Determine the [X, Y] coordinate at the center of the cell enclosing the given text.  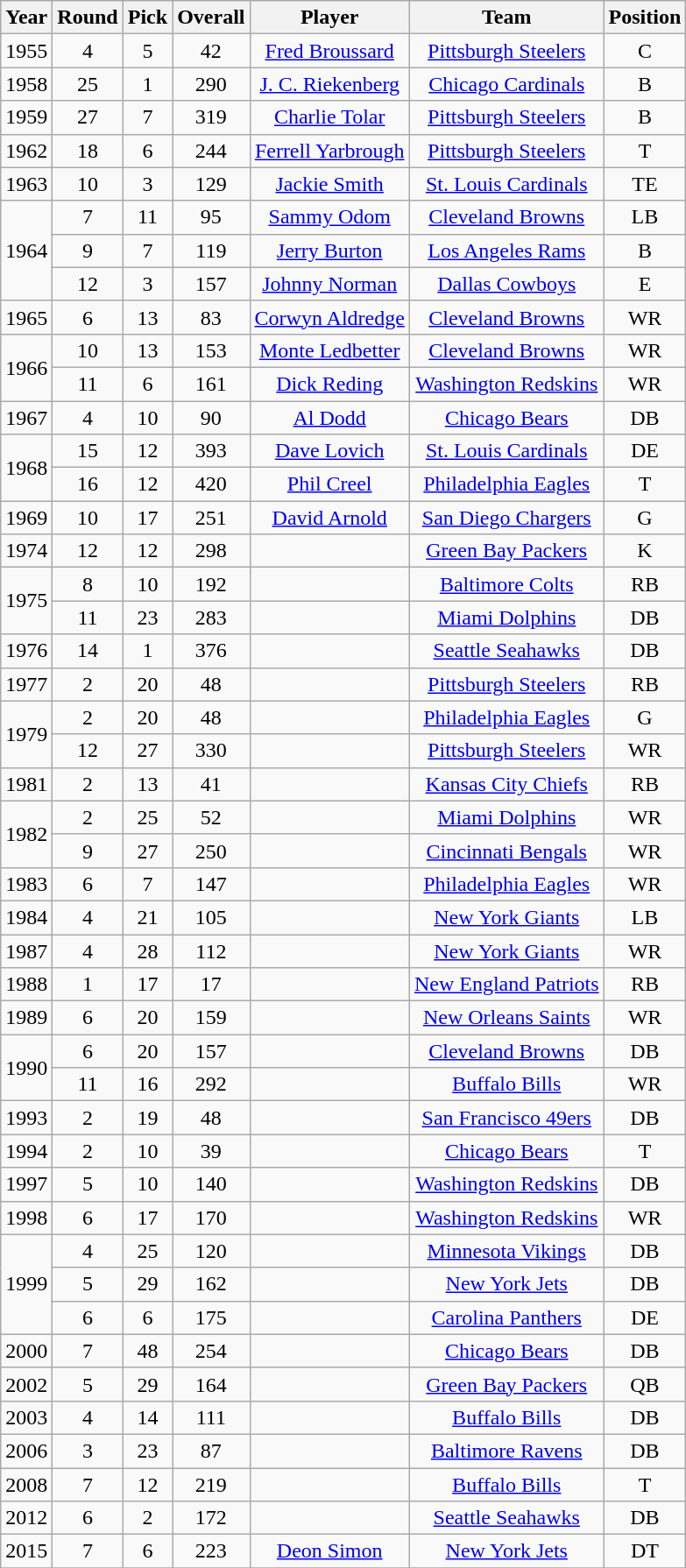
83 [211, 317]
1977 [26, 684]
Carolina Panthers [506, 1317]
153 [211, 350]
Dick Reding [329, 384]
New England Patriots [506, 985]
140 [211, 1184]
2012 [26, 1518]
J. C. Riekenberg [329, 84]
1958 [26, 84]
Minnesota Vikings [506, 1251]
1983 [26, 884]
1997 [26, 1184]
90 [211, 418]
290 [211, 84]
8 [88, 584]
1964 [26, 251]
Position [645, 18]
Dallas Cowboys [506, 284]
Ferrell Yarbrough [329, 151]
219 [211, 1485]
159 [211, 1018]
Year [26, 18]
2000 [26, 1351]
Corwyn Aldredge [329, 317]
170 [211, 1218]
1994 [26, 1151]
Round [88, 18]
1988 [26, 985]
172 [211, 1518]
Al Dodd [329, 418]
319 [211, 117]
250 [211, 851]
1968 [26, 468]
1959 [26, 117]
147 [211, 884]
1993 [26, 1118]
Cincinnati Bengals [506, 851]
244 [211, 151]
105 [211, 917]
292 [211, 1084]
Team [506, 18]
DT [645, 1551]
Baltimore Ravens [506, 1451]
15 [88, 451]
2008 [26, 1485]
Los Angeles Rams [506, 251]
1976 [26, 651]
175 [211, 1317]
New Orleans Saints [506, 1018]
Charlie Tolar [329, 117]
2003 [26, 1417]
1979 [26, 734]
18 [88, 151]
192 [211, 584]
1974 [26, 551]
1966 [26, 367]
1990 [26, 1068]
1989 [26, 1018]
161 [211, 384]
2002 [26, 1384]
1963 [26, 184]
David Arnold [329, 518]
393 [211, 451]
1962 [26, 151]
330 [211, 751]
1984 [26, 917]
111 [211, 1417]
21 [147, 917]
129 [211, 184]
C [645, 51]
39 [211, 1151]
2015 [26, 1551]
162 [211, 1284]
1969 [26, 518]
Overall [211, 18]
Fred Broussard [329, 51]
Johnny Norman [329, 284]
223 [211, 1551]
1967 [26, 418]
E [645, 284]
TE [645, 184]
Phil Creel [329, 484]
San Francisco 49ers [506, 1118]
1987 [26, 950]
19 [147, 1118]
251 [211, 518]
Kansas City Chiefs [506, 784]
Jackie Smith [329, 184]
1982 [26, 834]
QB [645, 1384]
1965 [26, 317]
K [645, 551]
376 [211, 651]
112 [211, 950]
Monte Ledbetter [329, 350]
119 [211, 251]
283 [211, 618]
28 [147, 950]
254 [211, 1351]
2006 [26, 1451]
Deon Simon [329, 1551]
1998 [26, 1218]
42 [211, 51]
Dave Lovich [329, 451]
41 [211, 784]
1981 [26, 784]
1975 [26, 601]
52 [211, 817]
95 [211, 217]
Sammy Odom [329, 217]
Chicago Cardinals [506, 84]
1955 [26, 51]
420 [211, 484]
Pick [147, 18]
San Diego Chargers [506, 518]
Player [329, 18]
1999 [26, 1284]
Baltimore Colts [506, 584]
Jerry Burton [329, 251]
87 [211, 1451]
164 [211, 1384]
298 [211, 551]
120 [211, 1251]
